Output the (X, Y) coordinate of the center of the cell containing the given text.  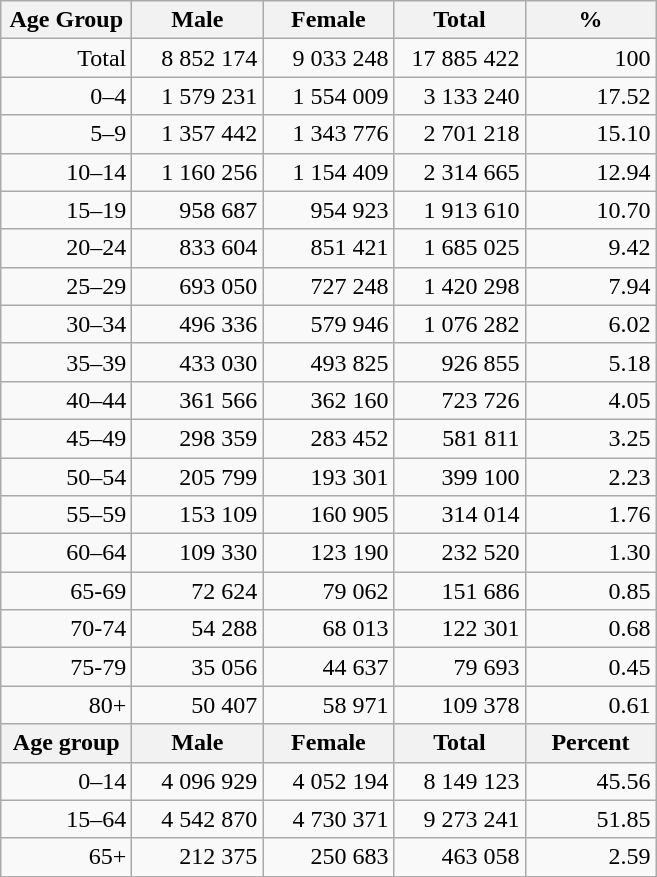
Percent (590, 743)
54 288 (198, 629)
496 336 (198, 324)
79 693 (460, 667)
1 076 282 (460, 324)
160 905 (328, 515)
0.85 (590, 591)
1 913 610 (460, 210)
15.10 (590, 134)
723 726 (460, 400)
1 685 025 (460, 248)
58 971 (328, 705)
8 852 174 (198, 58)
75-79 (66, 667)
0–14 (66, 781)
% (590, 20)
833 604 (198, 248)
1 160 256 (198, 172)
40–44 (66, 400)
1.30 (590, 553)
7.94 (590, 286)
12.94 (590, 172)
954 923 (328, 210)
0–4 (66, 96)
79 062 (328, 591)
Age group (66, 743)
50–54 (66, 477)
109 330 (198, 553)
2.59 (590, 857)
212 375 (198, 857)
6.02 (590, 324)
25–29 (66, 286)
9 033 248 (328, 58)
250 683 (328, 857)
65-69 (66, 591)
17.52 (590, 96)
727 248 (328, 286)
2.23 (590, 477)
1 554 009 (328, 96)
581 811 (460, 438)
122 301 (460, 629)
0.45 (590, 667)
1 154 409 (328, 172)
9.42 (590, 248)
65+ (66, 857)
314 014 (460, 515)
4 730 371 (328, 819)
0.61 (590, 705)
10.70 (590, 210)
1 579 231 (198, 96)
463 058 (460, 857)
30–34 (66, 324)
493 825 (328, 362)
51.85 (590, 819)
0.68 (590, 629)
123 190 (328, 553)
50 407 (198, 705)
35–39 (66, 362)
70-74 (66, 629)
45.56 (590, 781)
9 273 241 (460, 819)
361 566 (198, 400)
4 096 929 (198, 781)
109 378 (460, 705)
100 (590, 58)
151 686 (460, 591)
10–14 (66, 172)
55–59 (66, 515)
5.18 (590, 362)
579 946 (328, 324)
72 624 (198, 591)
4 052 194 (328, 781)
205 799 (198, 477)
45–49 (66, 438)
298 359 (198, 438)
193 301 (328, 477)
17 885 422 (460, 58)
693 050 (198, 286)
1 343 776 (328, 134)
2 314 665 (460, 172)
5–9 (66, 134)
433 030 (198, 362)
60–64 (66, 553)
1 357 442 (198, 134)
362 160 (328, 400)
35 056 (198, 667)
20–24 (66, 248)
1.76 (590, 515)
851 421 (328, 248)
232 520 (460, 553)
399 100 (460, 477)
4 542 870 (198, 819)
3 133 240 (460, 96)
8 149 123 (460, 781)
958 687 (198, 210)
68 013 (328, 629)
80+ (66, 705)
153 109 (198, 515)
3.25 (590, 438)
15–64 (66, 819)
Age Group (66, 20)
1 420 298 (460, 286)
2 701 218 (460, 134)
4.05 (590, 400)
283 452 (328, 438)
44 637 (328, 667)
15–19 (66, 210)
926 855 (460, 362)
